Extract the [X, Y] coordinate from the center of the cell holding the provided text.  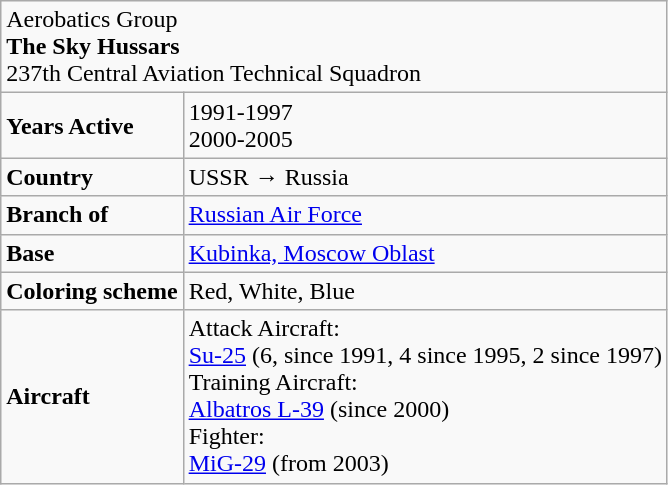
Aircraft [92, 396]
USSR → Russia [425, 177]
Years Active [92, 126]
1991-19972000-2005 [425, 126]
Branch of [92, 215]
Attack Aircraft:Su-25 (6, since 1991, 4 since 1995, 2 since 1997)Training Aircraft:Albatros L-39 (since 2000)Fighter:MiG-29 (from 2003) [425, 396]
Kubinka, Moscow Oblast [425, 253]
Base [92, 253]
Red, White, Blue [425, 291]
Coloring scheme [92, 291]
Country [92, 177]
Russian Air Force [425, 215]
Aerobatics GroupThe Sky Hussars237th Central Aviation Technical Squadron [334, 47]
